Locate the cell with the specified text and output its (X, Y) center coordinate. 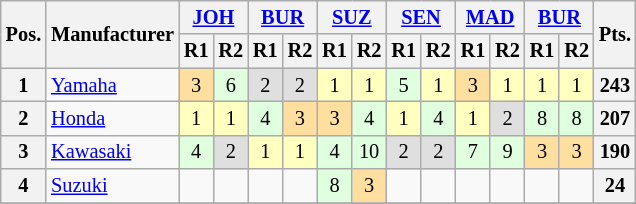
Yamaha (112, 85)
Manufacturer (112, 34)
5 (404, 85)
10 (370, 152)
190 (615, 152)
24 (615, 186)
Suzuki (112, 186)
6 (230, 85)
9 (508, 152)
207 (615, 118)
Kawasaki (112, 152)
JOH (214, 17)
MAD (490, 17)
Honda (112, 118)
SUZ (352, 17)
7 (474, 152)
243 (615, 85)
Pts. (615, 34)
Pos. (24, 34)
SEN (420, 17)
